Scan for the cell matching the given text and deliver its (X, Y) coordinate at center. 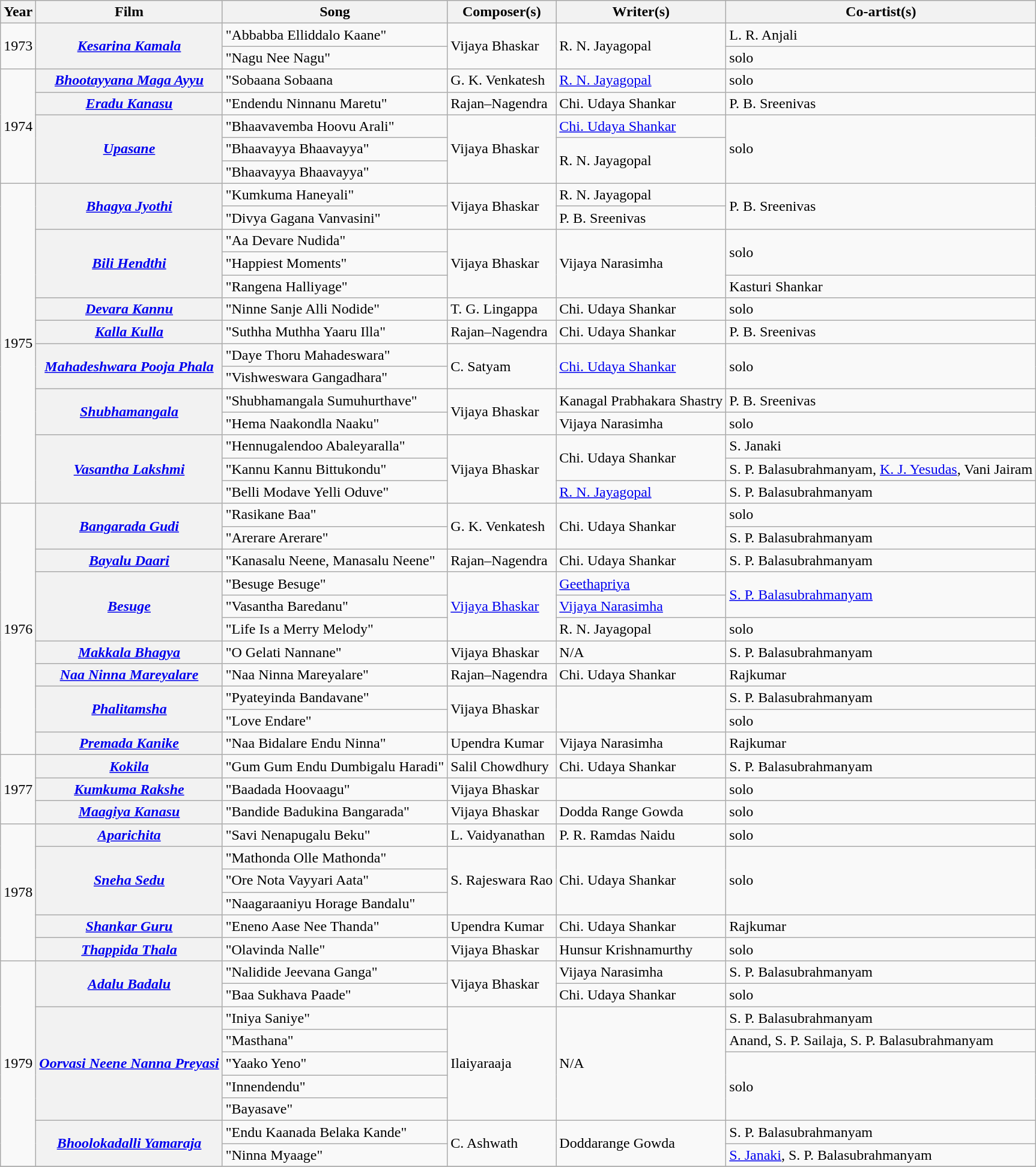
Hunsur Krishnamurthy (641, 949)
"Eneno Aase Nee Thanda" (335, 926)
Upasane (129, 149)
1975 (18, 344)
"Iniya Saniye" (335, 1018)
Film (129, 12)
Salil Chowdhury (502, 766)
Premada Kanike (129, 744)
"Ore Nota Vayyari Aata" (335, 881)
Sneha Sedu (129, 881)
Vasantha Lakshmi (129, 469)
1979 (18, 1063)
"Rasikane Baa" (335, 515)
"Endu Kaanada Belaka Kande" (335, 1132)
Dodda Range Gowda (641, 812)
Kanagal Prabhakara Shastry (641, 401)
"Naagaraaniyu Horage Bandalu" (335, 903)
"Olavinda Nalle" (335, 949)
Shubhamangala (129, 412)
"Kannu Kannu Bittukondu" (335, 469)
Devara Kannu (129, 309)
"Daye Thoru Mahadeswara" (335, 355)
1973 (18, 46)
Song (335, 12)
Doddarange Gowda (641, 1144)
"Pyateyinda Bandavane" (335, 698)
Shankar Guru (129, 926)
"Rangena Halliyage" (335, 286)
L. R. Anjali (881, 35)
"Divya Gagana Vanvasini" (335, 217)
Bhoolokadalli Yamaraja (129, 1144)
"Suthha Muthha Yaaru Illa" (335, 332)
S. P. Balasubrahmanyam, K. J. Yesudas, Vani Jairam (881, 469)
L. Vaidyanathan (502, 835)
Besuge (129, 606)
Adalu Badalu (129, 983)
"Ninne Sanje Alli Nodide" (335, 309)
Makkala Bhagya (129, 652)
Eradu Kanasu (129, 103)
"Ninna Myaage" (335, 1155)
1977 (18, 789)
"Abbabba Elliddalo Kaane" (335, 35)
"Yaako Yeno" (335, 1064)
"Happiest Moments" (335, 263)
Kumkuma Rakshe (129, 789)
S. Janaki, S. P. Balasubrahmanyam (881, 1155)
Thappida Thala (129, 949)
Kokila (129, 766)
Naa Ninna Mareyalare (129, 675)
S. Rajeswara Rao (502, 881)
"Mathonda Olle Mathonda" (335, 858)
"Naa Ninna Mareyalare" (335, 675)
1978 (18, 892)
"Shubhamangala Sumuhurthave" (335, 401)
Aparichita (129, 835)
Co-artist(s) (881, 12)
"Aa Devare Nudida" (335, 240)
"Bayasave" (335, 1109)
Kesarina Kamala (129, 46)
Writer(s) (641, 12)
"Endendu Ninnanu Maretu" (335, 103)
P. R. Ramdas Naidu (641, 835)
"Baadada Hoovaagu" (335, 789)
Bhootayyana Maga Ayyu (129, 80)
Kasturi Shankar (881, 286)
S. Janaki (881, 446)
Bhagya Jyothi (129, 206)
"Love Endare" (335, 721)
"Nalidide Jeevana Ganga" (335, 972)
"Innendendu" (335, 1087)
Oorvasi Neene Nanna Preyasi (129, 1064)
Geethapriya (641, 583)
"Hema Naakondla Naaku" (335, 423)
"Besuge Besuge" (335, 583)
C. Ashwath (502, 1144)
"Vasantha Baredanu" (335, 606)
Kalla Kulla (129, 332)
Phalitamsha (129, 709)
Ilaiyaraaja (502, 1064)
"Belli Modave Yelli Oduve" (335, 492)
"Savi Nenapugalu Beku" (335, 835)
"Baa Sukhava Paade" (335, 995)
Maagiya Kanasu (129, 812)
"Masthana" (335, 1041)
1976 (18, 629)
C. Satyam (502, 366)
"Bandide Badukina Bangarada" (335, 812)
"Arerare Arerare" (335, 538)
"Hennugalendoo Abaleyaralla" (335, 446)
"Gum Gum Endu Dumbigalu Haradi" (335, 766)
Mahadeshwara Pooja Phala (129, 366)
Bili Hendthi (129, 263)
"Nagu Nee Nagu" (335, 58)
T. G. Lingappa (502, 309)
Bangarada Gudi (129, 526)
Anand, S. P. Sailaja, S. P. Balasubrahmanyam (881, 1041)
"Kumkuma Haneyali" (335, 195)
"Vishweswara Gangadhara" (335, 378)
"Naa Bidalare Endu Ninna" (335, 744)
Composer(s) (502, 12)
Bayalu Daari (129, 560)
"O Gelati Nannane" (335, 652)
"Kanasalu Neene, Manasalu Neene" (335, 560)
"Sobaana Sobaana (335, 80)
1974 (18, 126)
"Life Is a Merry Melody" (335, 629)
Year (18, 12)
"Bhaavavemba Hoovu Arali" (335, 126)
